Detect which cell encompasses the target text, then output its [X, Y] center coordinate. 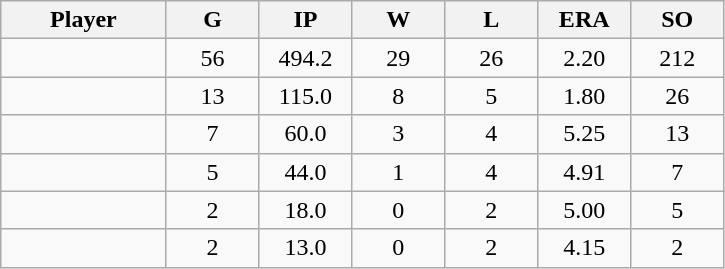
29 [398, 58]
W [398, 20]
2.20 [584, 58]
494.2 [306, 58]
SO [678, 20]
5.25 [584, 134]
1 [398, 172]
5.00 [584, 210]
44.0 [306, 172]
ERA [584, 20]
4.15 [584, 248]
L [492, 20]
G [212, 20]
1.80 [584, 96]
IP [306, 20]
3 [398, 134]
18.0 [306, 210]
13.0 [306, 248]
60.0 [306, 134]
56 [212, 58]
115.0 [306, 96]
4.91 [584, 172]
Player [84, 20]
8 [398, 96]
212 [678, 58]
